For the text-containing cell, return its midpoint in (X, Y) coordinate format. 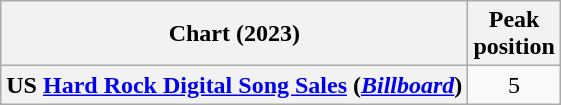
US Hard Rock Digital Song Sales (Billboard) (234, 85)
5 (514, 85)
Peak position (514, 34)
Chart (2023) (234, 34)
